For the text-containing cell, return its midpoint in (x, y) coordinate format. 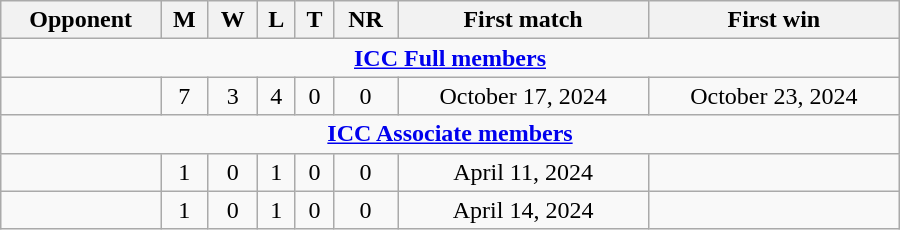
NR (365, 20)
First win (774, 20)
October 23, 2024 (774, 96)
ICC Associate members (450, 134)
Opponent (81, 20)
3 (232, 96)
October 17, 2024 (524, 96)
April 11, 2024 (524, 172)
4 (276, 96)
T (314, 20)
7 (184, 96)
M (184, 20)
ICC Full members (450, 58)
First match (524, 20)
L (276, 20)
April 14, 2024 (524, 210)
W (232, 20)
